Find where the given text appears and provide that cell's center as [x, y] coordinate. 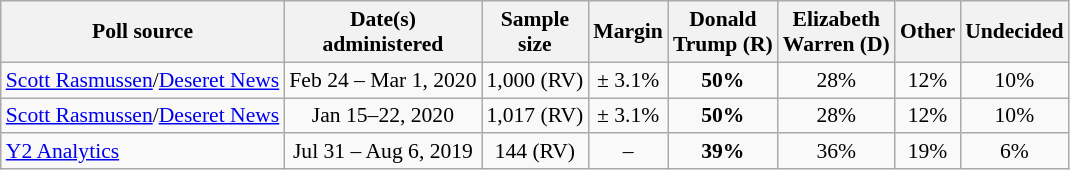
DonaldTrump (R) [723, 32]
ElizabethWarren (D) [836, 32]
Undecided [1014, 32]
Jan 15–22, 2020 [382, 116]
Y2 Analytics [143, 152]
1,017 (RV) [536, 116]
19% [928, 152]
1,000 (RV) [536, 80]
144 (RV) [536, 152]
Feb 24 – Mar 1, 2020 [382, 80]
6% [1014, 152]
36% [836, 152]
Poll source [143, 32]
Jul 31 – Aug 6, 2019 [382, 152]
39% [723, 152]
Samplesize [536, 32]
Other [928, 32]
Margin [628, 32]
Date(s)administered [382, 32]
– [628, 152]
